Capture the cell that displays the provided text and extract its [X, Y] central coordinate. 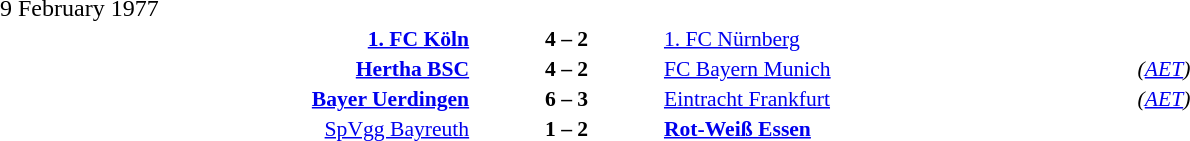
FC Bayern Munich [898, 68]
1. FC Nürnberg [898, 38]
Eintracht Frankfurt [898, 98]
6 – 3 [566, 98]
